Capture the cell that displays the provided text and extract its (x, y) central coordinate. 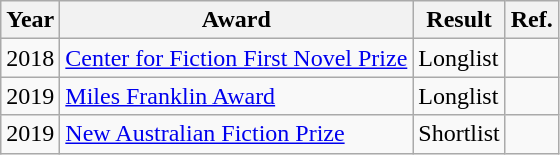
Year (30, 20)
New Australian Fiction Prize (236, 134)
Ref. (532, 20)
Miles Franklin Award (236, 96)
Center for Fiction First Novel Prize (236, 58)
2018 (30, 58)
Result (459, 20)
Award (236, 20)
Shortlist (459, 134)
